Capture the cell that displays the provided text and extract its [X, Y] central coordinate. 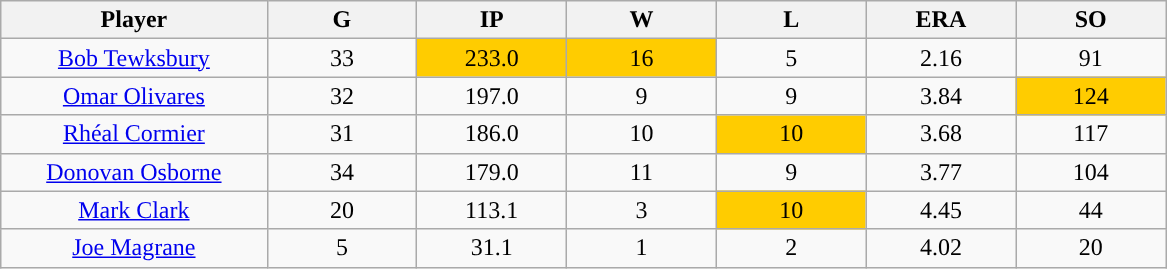
Joe Magrane [134, 248]
16 [642, 58]
33 [342, 58]
91 [1091, 58]
11 [642, 172]
31 [342, 134]
4.45 [941, 210]
32 [342, 96]
179.0 [492, 172]
3.84 [941, 96]
Bob Tewksbury [134, 58]
186.0 [492, 134]
L [791, 20]
1 [642, 248]
G [342, 20]
2.16 [941, 58]
W [642, 20]
31.1 [492, 248]
3 [642, 210]
4.02 [941, 248]
124 [1091, 96]
Mark Clark [134, 210]
197.0 [492, 96]
IP [492, 20]
Omar Olivares [134, 96]
Donovan Osborne [134, 172]
34 [342, 172]
SO [1091, 20]
117 [1091, 134]
113.1 [492, 210]
104 [1091, 172]
44 [1091, 210]
ERA [941, 20]
2 [791, 248]
3.68 [941, 134]
233.0 [492, 58]
3.77 [941, 172]
Player [134, 20]
Rhéal Cormier [134, 134]
